Determine the (X, Y) coordinate at the center of the cell enclosing the given text.  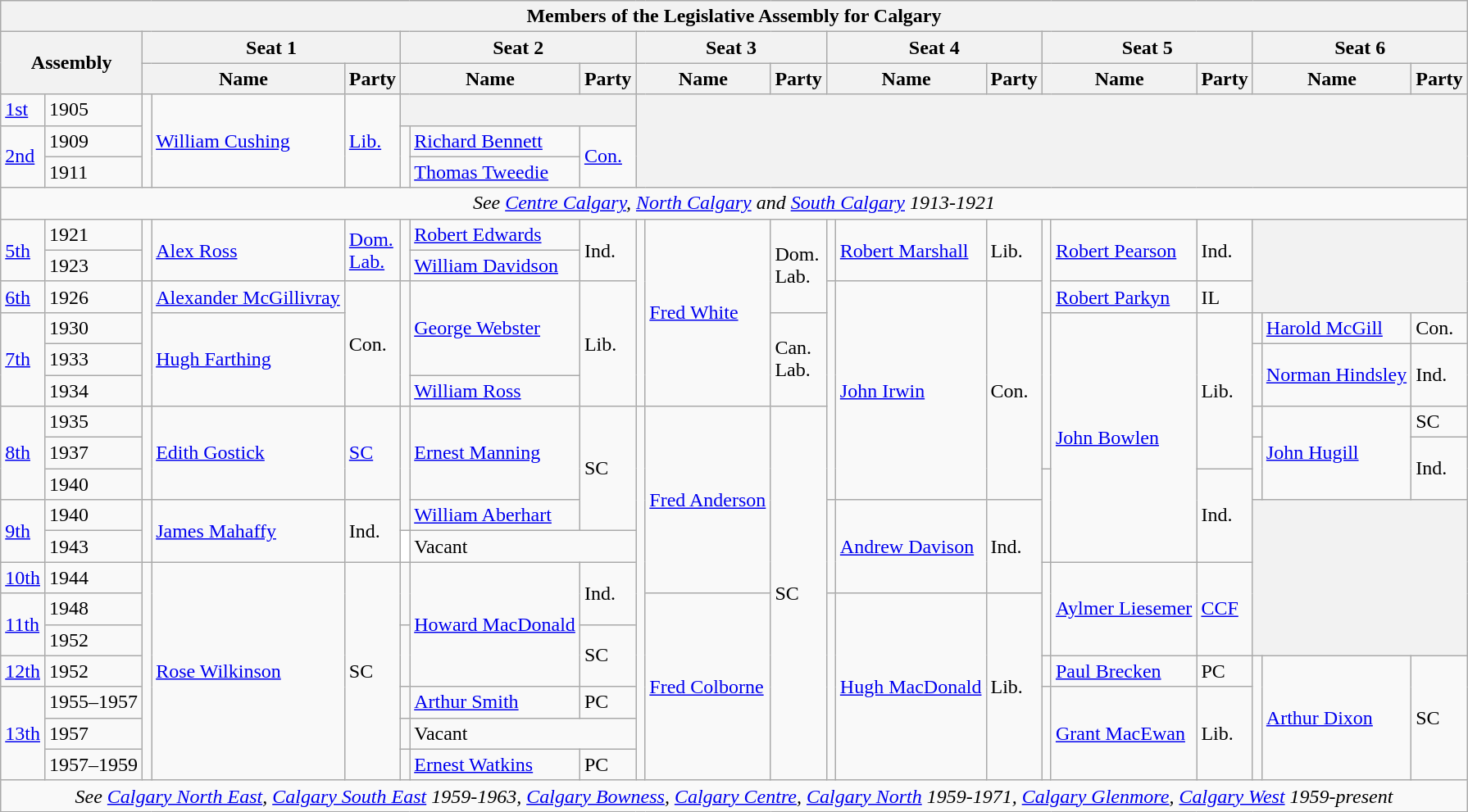
See Centre Calgary, North Calgary and South Calgary 1913-1921 (734, 203)
Seat 6 (1360, 48)
13th (23, 733)
7th (23, 359)
Seat 1 (272, 48)
Paul Brecken (1123, 671)
Arthur Smith (495, 702)
Members of the Legislative Assembly for Calgary (734, 16)
2nd (23, 157)
11th (23, 624)
5th (23, 250)
Hugh MacDonald (911, 687)
James Mahaffy (248, 531)
John Bowlen (1123, 437)
1957–1959 (93, 764)
Robert Marshall (911, 250)
1930 (93, 328)
Ernest Manning (495, 453)
Arthur Dixon (1336, 718)
Robert Edwards (495, 234)
10th (23, 578)
IL (1225, 297)
Thomas Tweedie (495, 172)
8th (23, 453)
6th (23, 297)
Alexander McGillivray (248, 297)
1905 (93, 110)
Seat 4 (934, 48)
George Webster (495, 328)
1921 (93, 234)
1909 (93, 141)
9th (23, 531)
Howard MacDonald (495, 624)
Rose Wilkinson (248, 671)
1st (23, 110)
John Irwin (911, 390)
1911 (93, 172)
Norman Hindsley (1336, 374)
Fred Anderson (708, 500)
Harold McGill (1336, 328)
William Aberhart (495, 515)
1926 (93, 297)
1923 (93, 265)
Ernest Watkins (495, 764)
Fred White (708, 312)
CCF (1225, 609)
1935 (93, 422)
1957 (93, 733)
Edith Gostick (248, 453)
Hugh Farthing (248, 359)
Andrew Davison (911, 547)
12th (23, 671)
1948 (93, 609)
1944 (93, 578)
Alex Ross (248, 250)
Seat 2 (518, 48)
1933 (93, 359)
1955–1957 (93, 702)
Grant MacEwan (1123, 733)
Aylmer Liesemer (1123, 609)
Can.Lab. (798, 359)
Richard Bennett (495, 141)
1943 (93, 547)
Assembly (72, 63)
William Davidson (495, 265)
William Ross (495, 391)
John Hugill (1336, 453)
1937 (93, 453)
1934 (93, 391)
Robert Pearson (1123, 250)
Seat 3 (731, 48)
Fred Colborne (708, 687)
Robert Parkyn (1123, 297)
Seat 5 (1148, 48)
William Cushing (248, 141)
